Provide the [x, y] coordinate of the cell's center where the given text is located.  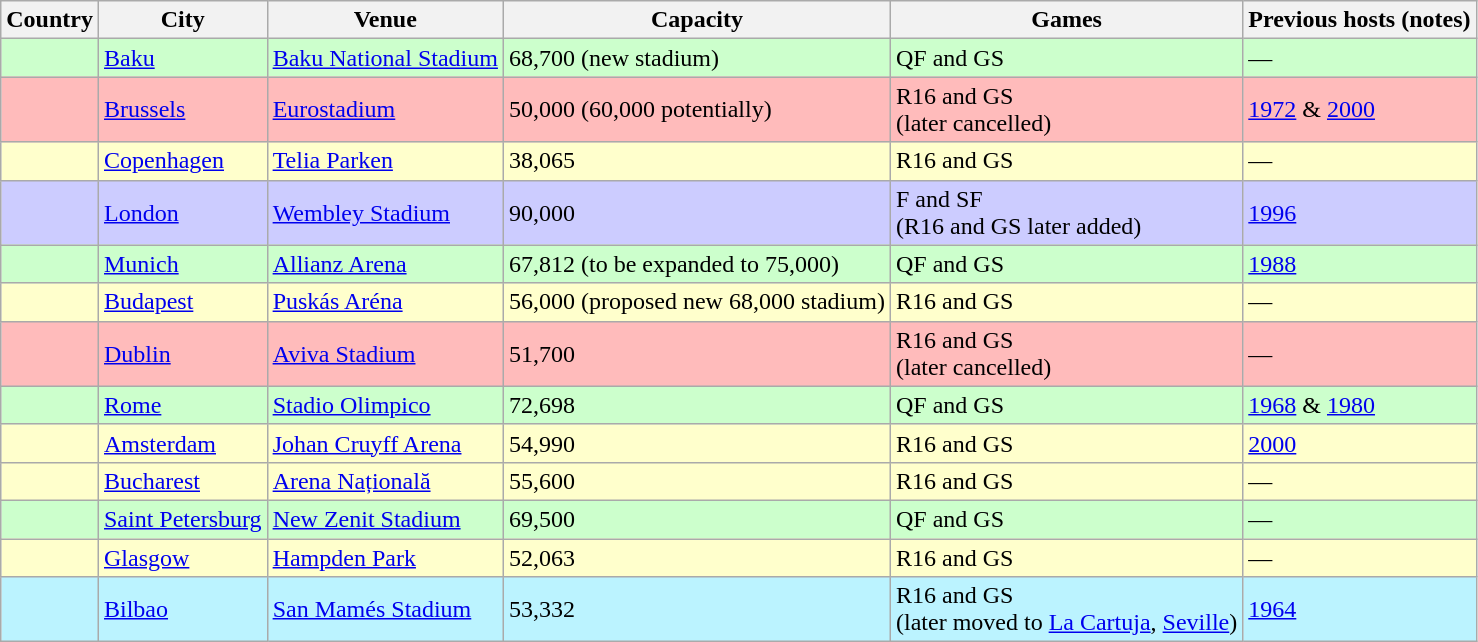
1988 [1360, 264]
Wembley Stadium [385, 212]
Dublin [182, 354]
1964 [1360, 610]
Eurostadium [385, 110]
Baku National Stadium [385, 58]
54,990 [696, 443]
Telia Parken [385, 161]
52,063 [696, 557]
Games [1066, 20]
68,700 (new stadium) [696, 58]
53,332 [696, 610]
Allianz Arena [385, 264]
55,600 [696, 481]
Brussels [182, 110]
1968 & 1980 [1360, 405]
Baku [182, 58]
Hampden Park [385, 557]
51,700 [696, 354]
67,812 (to be expanded to 75,000) [696, 264]
Glasgow [182, 557]
Aviva Stadium [385, 354]
50,000 (60,000 potentially) [696, 110]
38,065 [696, 161]
72,698 [696, 405]
Puskás Aréna [385, 302]
London [182, 212]
Saint Petersburg [182, 519]
Stadio Olimpico [385, 405]
Previous hosts (notes) [1360, 20]
Copenhagen [182, 161]
1972 & 2000 [1360, 110]
2000 [1360, 443]
New Zenit Stadium [385, 519]
Budapest [182, 302]
56,000 (proposed new 68,000 stadium) [696, 302]
F and SF(R16 and GS later added) [1066, 212]
Bucharest [182, 481]
1996 [1360, 212]
City [182, 20]
R16 and GS(later moved to La Cartuja, Seville) [1066, 610]
69,500 [696, 519]
Bilbao [182, 610]
Johan Cruyff Arena [385, 443]
San Mamés Stadium [385, 610]
Venue [385, 20]
Munich [182, 264]
Amsterdam [182, 443]
Arena Națională [385, 481]
Country [50, 20]
90,000 [696, 212]
Capacity [696, 20]
Rome [182, 405]
